Pinpoint the cell where the given text exists, returning its [X, Y] midpoint coordinate. 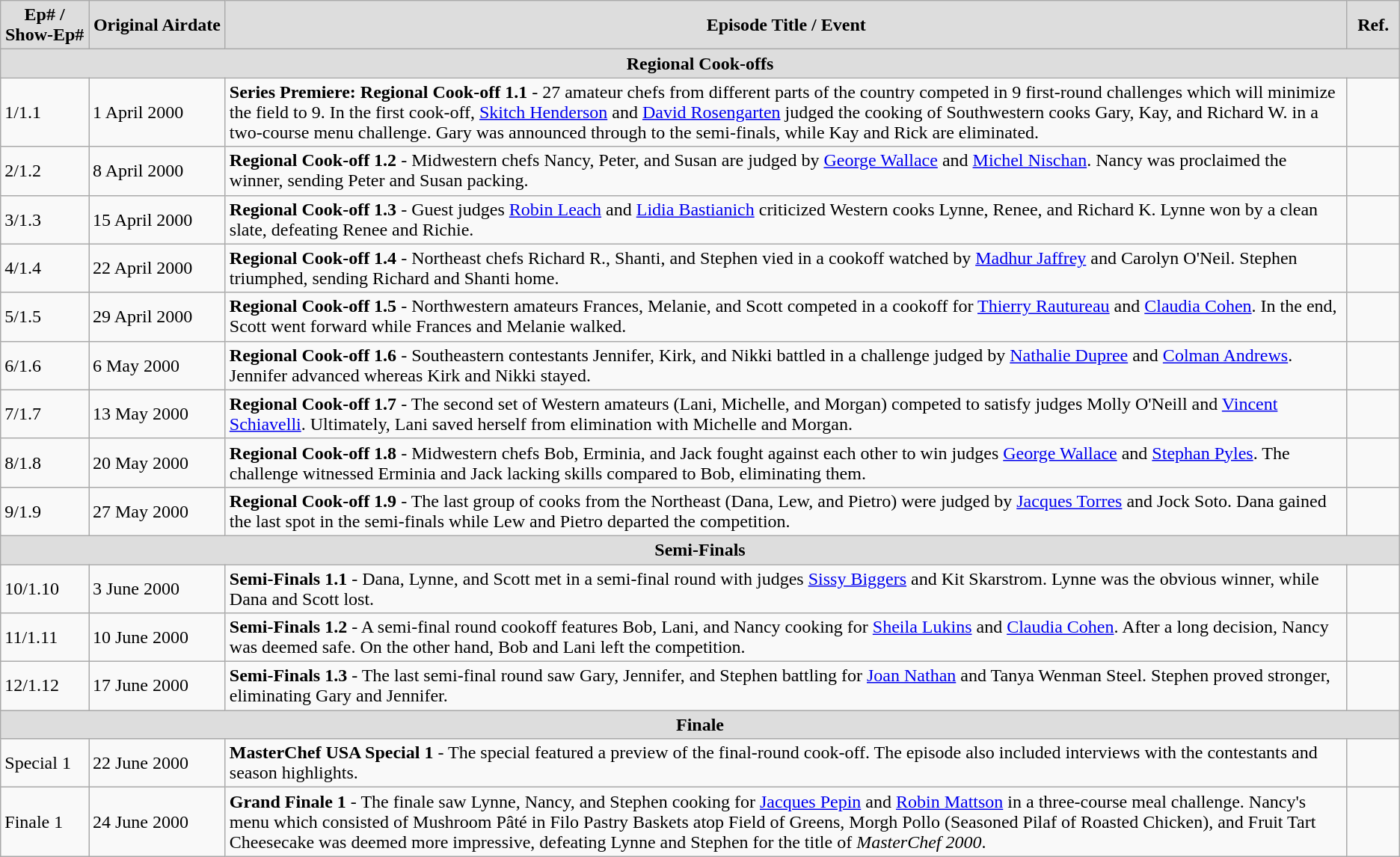
Original Airdate [157, 25]
22 April 2000 [157, 268]
2/1.2 [45, 171]
Episode Title / Event [786, 25]
20 May 2000 [157, 462]
4/1.4 [45, 268]
9/1.9 [45, 512]
Semi-Finals [700, 550]
5/1.5 [45, 317]
15 April 2000 [157, 220]
12/1.12 [45, 686]
7/1.7 [45, 414]
Finale [700, 725]
Special 1 [45, 763]
8/1.8 [45, 462]
1 April 2000 [157, 112]
8 April 2000 [157, 171]
22 June 2000 [157, 763]
10 June 2000 [157, 637]
Finale 1 [45, 822]
3/1.3 [45, 220]
6/1.6 [45, 365]
6 May 2000 [157, 365]
10/1.10 [45, 588]
27 May 2000 [157, 512]
Ep# / Show-Ep# [45, 25]
Ref. [1373, 25]
29 April 2000 [157, 317]
Regional Cook-offs [700, 64]
3 June 2000 [157, 588]
13 May 2000 [157, 414]
11/1.11 [45, 637]
24 June 2000 [157, 822]
17 June 2000 [157, 686]
1/1.1 [45, 112]
